Return the [X, Y] coordinate for the center point of the cell that contains the specified text.  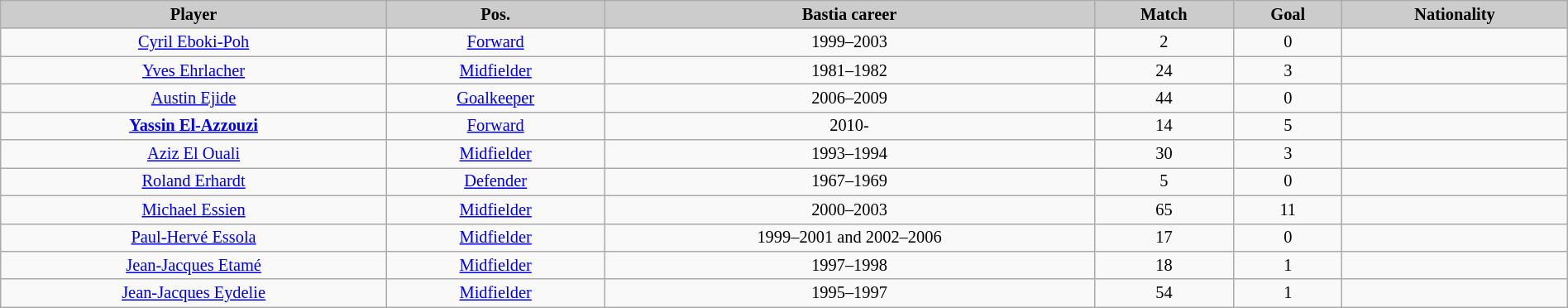
1993–1994 [849, 154]
1995–1997 [849, 293]
18 [1164, 265]
2010- [849, 126]
Goalkeeper [495, 98]
Goal [1288, 14]
11 [1288, 209]
1967–1969 [849, 181]
Paul-Hervé Essola [194, 238]
1997–1998 [849, 265]
Match [1164, 14]
Player [194, 14]
1981–1982 [849, 70]
Roland Erhardt [194, 181]
Nationality [1455, 14]
Yassin El-Azzouzi [194, 126]
17 [1164, 238]
Defender [495, 181]
1999–2001 and 2002–2006 [849, 238]
65 [1164, 209]
2006–2009 [849, 98]
44 [1164, 98]
Jean-Jacques Etamé [194, 265]
24 [1164, 70]
Austin Ejide [194, 98]
Yves Ehrlacher [194, 70]
30 [1164, 154]
Jean-Jacques Eydelie [194, 293]
14 [1164, 126]
2000–2003 [849, 209]
Bastia career [849, 14]
Cyril Eboki-Poh [194, 42]
Aziz El Ouali [194, 154]
Michael Essien [194, 209]
2 [1164, 42]
Pos. [495, 14]
54 [1164, 293]
1999–2003 [849, 42]
